Scan for the cell matching the given text and deliver its [x, y] coordinate at center. 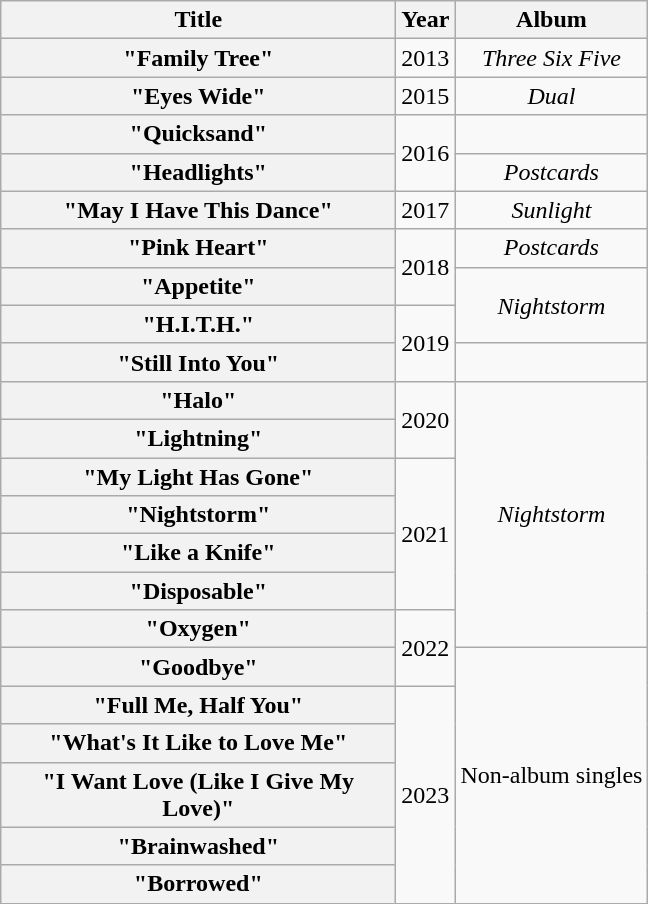
"Disposable" [198, 591]
2017 [426, 210]
"Brainwashed" [198, 846]
"What's It Like to Love Me" [198, 743]
"Full Me, Half You" [198, 705]
Sunlight [552, 210]
2013 [426, 58]
"Like a Knife" [198, 553]
2016 [426, 153]
"I Want Love (Like I Give My Love)" [198, 794]
2019 [426, 343]
"Oxygen" [198, 629]
"Eyes Wide" [198, 96]
2020 [426, 419]
2021 [426, 534]
Year [426, 20]
Title [198, 20]
"Still Into You" [198, 362]
"Lightning" [198, 438]
2023 [426, 794]
Dual [552, 96]
"Appetite" [198, 286]
Non-album singles [552, 776]
2022 [426, 648]
"H.I.T.H." [198, 324]
Three Six Five [552, 58]
"Halo" [198, 400]
"Quicksand" [198, 134]
"Pink Heart" [198, 248]
"Nightstorm" [198, 515]
2015 [426, 96]
Album [552, 20]
"Headlights" [198, 172]
"Family Tree" [198, 58]
"Borrowed" [198, 884]
"Goodbye" [198, 667]
"My Light Has Gone" [198, 477]
2018 [426, 267]
"May I Have This Dance" [198, 210]
